From the cell containing the given text, extract its center point as [X, Y] coordinate. 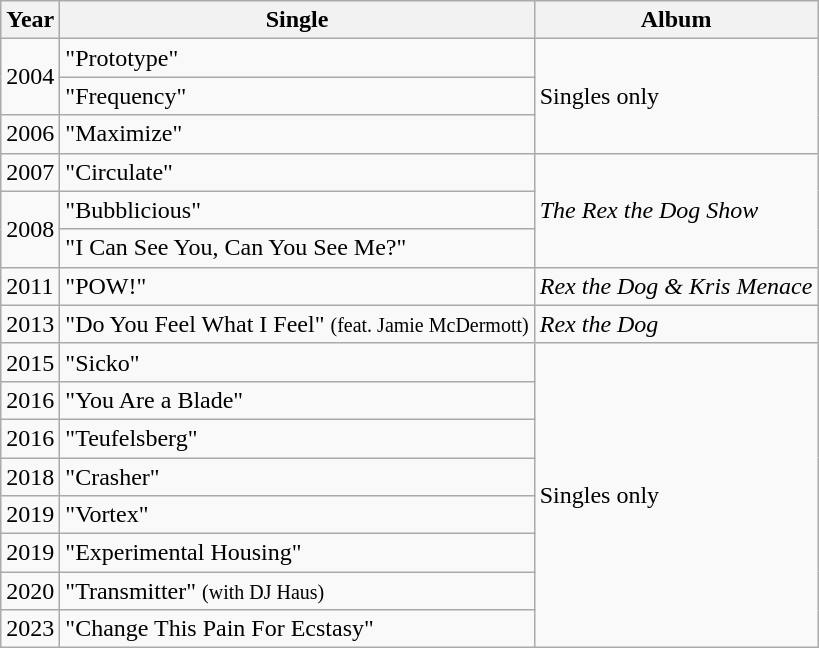
2020 [30, 591]
"You Are a Blade" [297, 400]
"Prototype" [297, 58]
2023 [30, 629]
"Vortex" [297, 515]
"I Can See You, Can You See Me?" [297, 248]
2018 [30, 477]
"Do You Feel What I Feel" (feat. Jamie McDermott) [297, 324]
"Maximize" [297, 134]
"Sicko" [297, 362]
"Circulate" [297, 172]
"Experimental Housing" [297, 553]
2006 [30, 134]
Single [297, 20]
"Teufelsberg" [297, 438]
"POW!" [297, 286]
"Crasher" [297, 477]
"Frequency" [297, 96]
2004 [30, 77]
"Transmitter" (with DJ Haus) [297, 591]
Year [30, 20]
The Rex the Dog Show [676, 210]
"Bubblicious" [297, 210]
Rex the Dog & Kris Menace [676, 286]
2008 [30, 229]
Album [676, 20]
Rex the Dog [676, 324]
2013 [30, 324]
"Change This Pain For Ecstasy" [297, 629]
2011 [30, 286]
2007 [30, 172]
2015 [30, 362]
